Identify which cell holds the provided text, then report its (x, y) central coordinate. 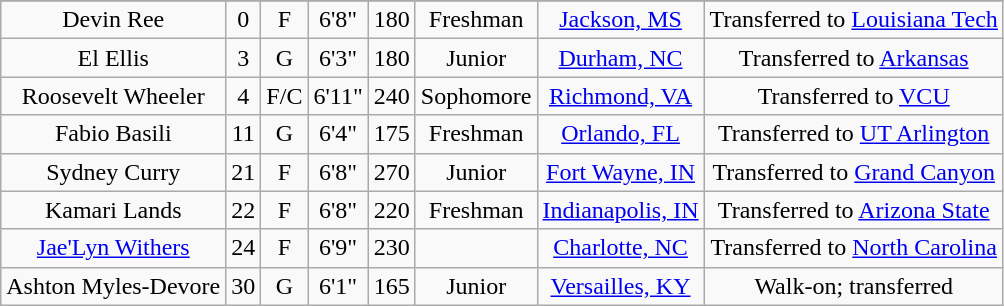
220 (392, 210)
Transferred to UT Arlington (854, 134)
6'1" (338, 286)
Fabio Basili (114, 134)
Orlando, FL (620, 134)
21 (244, 172)
175 (392, 134)
Roosevelt Wheeler (114, 96)
30 (244, 286)
F/C (284, 96)
240 (392, 96)
Jackson, MS (620, 20)
Richmond, VA (620, 96)
Transferred to Arizona State (854, 210)
Transferred to Arkansas (854, 58)
Durham, NC (620, 58)
3 (244, 58)
6'4" (338, 134)
Sophomore (476, 96)
Fort Wayne, IN (620, 172)
6'11" (338, 96)
Versailles, KY (620, 286)
Jae'Lyn Withers (114, 248)
Walk-on; transferred (854, 286)
Indianapolis, IN (620, 210)
230 (392, 248)
24 (244, 248)
0 (244, 20)
4 (244, 96)
Transferred to Louisiana Tech (854, 20)
Sydney Curry (114, 172)
Transferred to VCU (854, 96)
22 (244, 210)
6'9" (338, 248)
Ashton Myles-Devore (114, 286)
Devin Ree (114, 20)
6'3" (338, 58)
Kamari Lands (114, 210)
Charlotte, NC (620, 248)
11 (244, 134)
165 (392, 286)
Transferred to North Carolina (854, 248)
Transferred to Grand Canyon (854, 172)
El Ellis (114, 58)
270 (392, 172)
